Extract the (x, y) coordinate from the center of the cell holding the provided text.  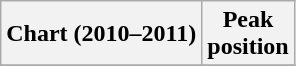
Peakposition (248, 34)
Chart (2010–2011) (102, 34)
